From the cell containing the given text, extract its center point as (X, Y) coordinate. 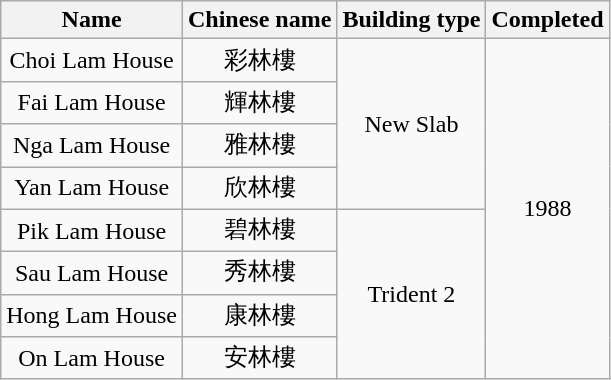
Fai Lam House (92, 102)
Name (92, 20)
碧林樓 (259, 230)
Building type (412, 20)
康林樓 (259, 316)
Chinese name (259, 20)
On Lam House (92, 358)
Sau Lam House (92, 274)
1988 (548, 209)
秀林樓 (259, 274)
彩林樓 (259, 60)
Completed (548, 20)
欣林樓 (259, 188)
New Slab (412, 124)
Hong Lam House (92, 316)
Choi Lam House (92, 60)
Trident 2 (412, 294)
Nga Lam House (92, 146)
Yan Lam House (92, 188)
輝林樓 (259, 102)
安林樓 (259, 358)
Pik Lam House (92, 230)
雅林樓 (259, 146)
